Detect which cell encompasses the target text, then output its (X, Y) center coordinate. 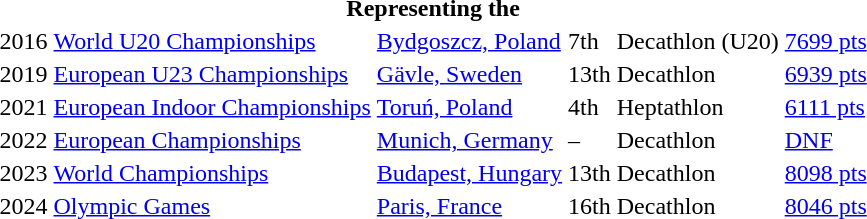
European Indoor Championships (212, 107)
Munich, Germany (469, 140)
Heptathlon (698, 107)
7th (590, 41)
World Championships (212, 173)
Gävle, Sweden (469, 74)
Toruń, Poland (469, 107)
4th (590, 107)
European U23 Championships (212, 74)
Decathlon (U20) (698, 41)
European Championships (212, 140)
Bydgoszcz, Poland (469, 41)
– (590, 140)
Budapest, Hungary (469, 173)
World U20 Championships (212, 41)
